For the text-containing cell, return its midpoint in (x, y) coordinate format. 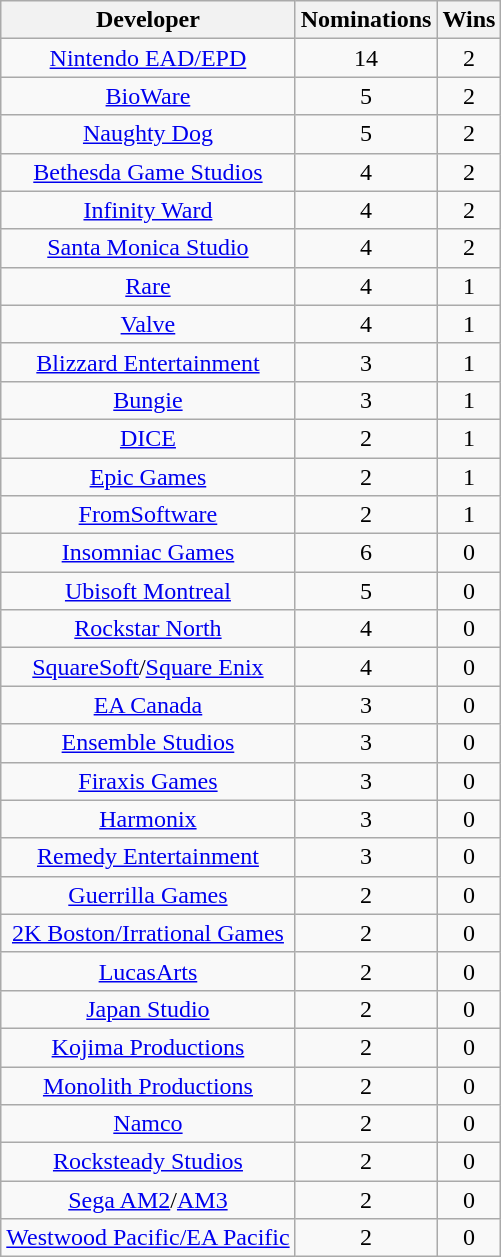
Guerrilla Games (148, 895)
Westwood Pacific/EA Pacific (148, 1238)
Naughty Dog (148, 134)
Monolith Productions (148, 1085)
Remedy Entertainment (148, 857)
Namco (148, 1124)
Harmonix (148, 819)
6 (366, 553)
FromSoftware (148, 515)
Insomniac Games (148, 553)
Rockstar North (148, 629)
Nominations (366, 20)
Valve (148, 324)
14 (366, 58)
Ubisoft Montreal (148, 591)
Blizzard Entertainment (148, 362)
2K Boston/Irrational Games (148, 933)
Wins (469, 20)
DICE (148, 438)
Kojima Productions (148, 1047)
Bethesda Game Studios (148, 172)
Japan Studio (148, 1009)
Epic Games (148, 477)
EA Canada (148, 705)
Infinity Ward (148, 210)
Sega AM2/AM3 (148, 1200)
SquareSoft/Square Enix (148, 667)
Santa Monica Studio (148, 248)
Nintendo EAD/EPD (148, 58)
Rocksteady Studios (148, 1162)
Ensemble Studios (148, 743)
Rare (148, 286)
LucasArts (148, 971)
Developer (148, 20)
Firaxis Games (148, 781)
BioWare (148, 96)
Bungie (148, 400)
